Determine the [X, Y] coordinate at the center of the cell enclosing the given text.  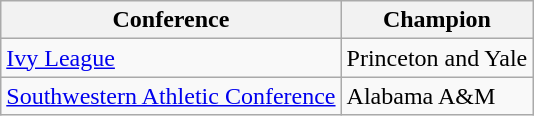
Ivy League [171, 58]
Champion [437, 20]
Conference [171, 20]
Princeton and Yale [437, 58]
Southwestern Athletic Conference [171, 96]
Alabama A&M [437, 96]
